Identify which cell holds the provided text, then report its [x, y] central coordinate. 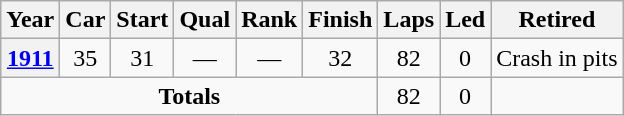
Crash in pits [557, 58]
1911 [30, 58]
Laps [409, 20]
Rank [270, 20]
31 [142, 58]
35 [86, 58]
Qual [205, 20]
Year [30, 20]
Totals [190, 96]
Start [142, 20]
Car [86, 20]
Finish [340, 20]
Retired [557, 20]
32 [340, 58]
Led [466, 20]
